Detect which cell encompasses the target text, then output its (X, Y) center coordinate. 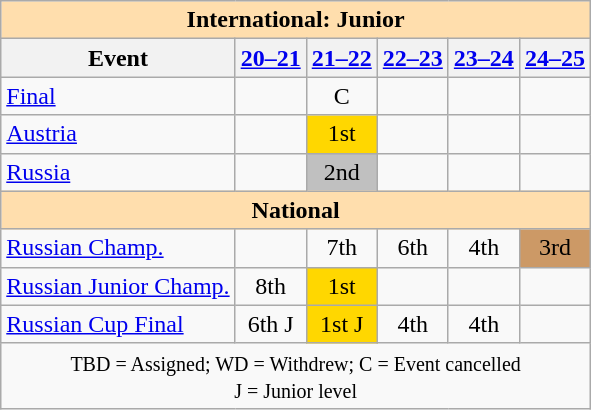
Final (118, 96)
3rd (554, 248)
Russia (118, 172)
Russian Junior Champ. (118, 286)
6th (412, 248)
8th (270, 286)
7th (342, 248)
C (342, 96)
22–23 (412, 58)
23–24 (484, 58)
1st J (342, 324)
TBD = Assigned; WD = Withdrew; C = Event cancelled J = Junior level (296, 376)
Event (118, 58)
Russian Champ. (118, 248)
Austria (118, 134)
2nd (342, 172)
International: Junior (296, 20)
National (296, 210)
20–21 (270, 58)
21–22 (342, 58)
6th J (270, 324)
24–25 (554, 58)
Russian Cup Final (118, 324)
